Identify which cell holds the provided text, then report its [X, Y] central coordinate. 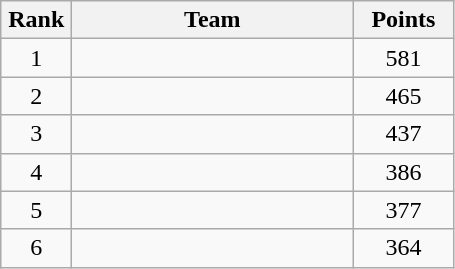
465 [404, 96]
Points [404, 20]
1 [36, 58]
386 [404, 172]
5 [36, 210]
6 [36, 248]
377 [404, 210]
437 [404, 134]
Team [212, 20]
581 [404, 58]
Rank [36, 20]
2 [36, 96]
3 [36, 134]
4 [36, 172]
364 [404, 248]
